Search for the cell housing the specified text and yield its (x, y) center coordinate. 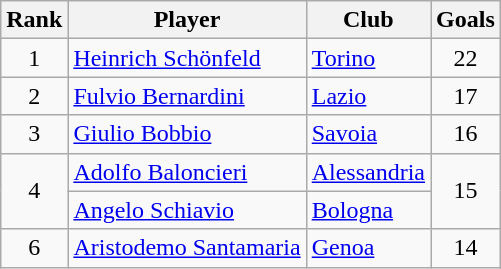
Lazio (368, 96)
Aristodemo Santamaria (187, 248)
Adolfo Baloncieri (187, 172)
15 (466, 191)
3 (34, 134)
6 (34, 248)
Bologna (368, 210)
Angelo Schiavio (187, 210)
Savoia (368, 134)
22 (466, 58)
Torino (368, 58)
2 (34, 96)
Genoa (368, 248)
Club (368, 20)
17 (466, 96)
Heinrich Schönfeld (187, 58)
14 (466, 248)
Alessandria (368, 172)
16 (466, 134)
1 (34, 58)
Goals (466, 20)
Fulvio Bernardini (187, 96)
Rank (34, 20)
Player (187, 20)
Giulio Bobbio (187, 134)
4 (34, 191)
